From the cell containing the given text, extract its center point as (x, y) coordinate. 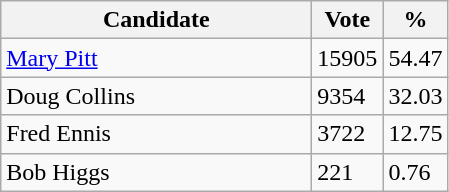
% (416, 20)
0.76 (416, 172)
15905 (348, 58)
Doug Collins (156, 96)
221 (348, 172)
Candidate (156, 20)
Fred Ennis (156, 134)
9354 (348, 96)
3722 (348, 134)
32.03 (416, 96)
12.75 (416, 134)
Vote (348, 20)
Mary Pitt (156, 58)
54.47 (416, 58)
Bob Higgs (156, 172)
